Search for the cell housing the specified text and yield its [X, Y] center coordinate. 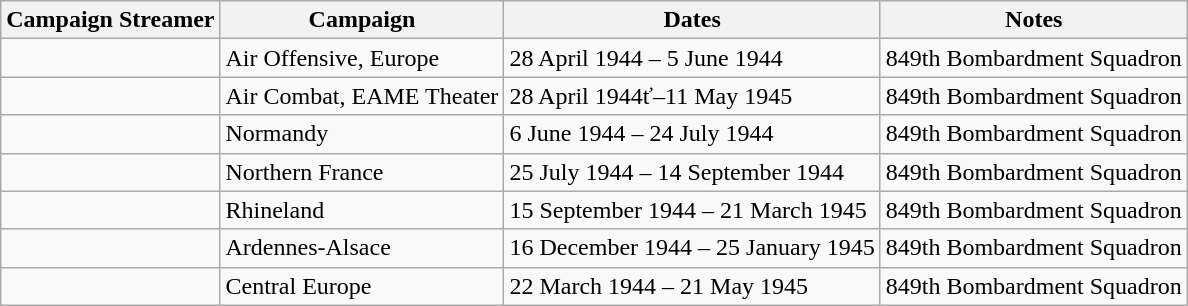
6 June 1944 – 24 July 1944 [692, 134]
16 December 1944 – 25 January 1945 [692, 248]
28 April 1944 – 5 June 1944 [692, 58]
Rhineland [362, 210]
Central Europe [362, 286]
Ardennes-Alsace [362, 248]
Normandy [362, 134]
Air Offensive, Europe [362, 58]
Air Combat, EAME Theater [362, 96]
Notes [1034, 20]
Campaign Streamer [110, 20]
25 July 1944 – 14 September 1944 [692, 172]
15 September 1944 – 21 March 1945 [692, 210]
28 April 1944ť–11 May 1945 [692, 96]
22 March 1944 – 21 May 1945 [692, 286]
Campaign [362, 20]
Dates [692, 20]
Northern France [362, 172]
